Return [X, Y] of the center of cell containing provided text 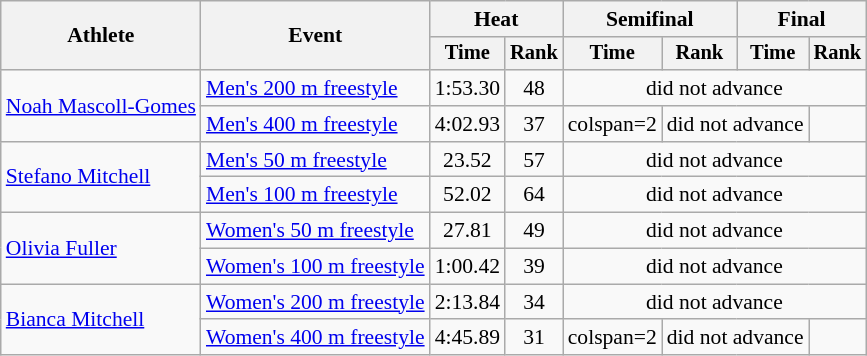
1:00.42 [468, 267]
23.52 [468, 160]
Heat [496, 19]
Olivia Fuller [101, 248]
Men's 50 m freestyle [316, 160]
Stefano Mitchell [101, 178]
Athlete [101, 36]
4:45.89 [468, 338]
Noah Mascoll-Gomes [101, 106]
49 [534, 231]
Men's 400 m freestyle [316, 124]
57 [534, 160]
27.81 [468, 231]
4:02.93 [468, 124]
Men's 100 m freestyle [316, 195]
Semifinal [650, 19]
Women's 200 m freestyle [316, 302]
Bianca Mitchell [101, 320]
Women's 100 m freestyle [316, 267]
39 [534, 267]
64 [534, 195]
Women's 50 m freestyle [316, 231]
Men's 200 m freestyle [316, 88]
Final [802, 19]
37 [534, 124]
34 [534, 302]
31 [534, 338]
Women's 400 m freestyle [316, 338]
2:13.84 [468, 302]
52.02 [468, 195]
48 [534, 88]
Event [316, 36]
1:53.30 [468, 88]
